For the text-containing cell, return its midpoint in [x, y] coordinate format. 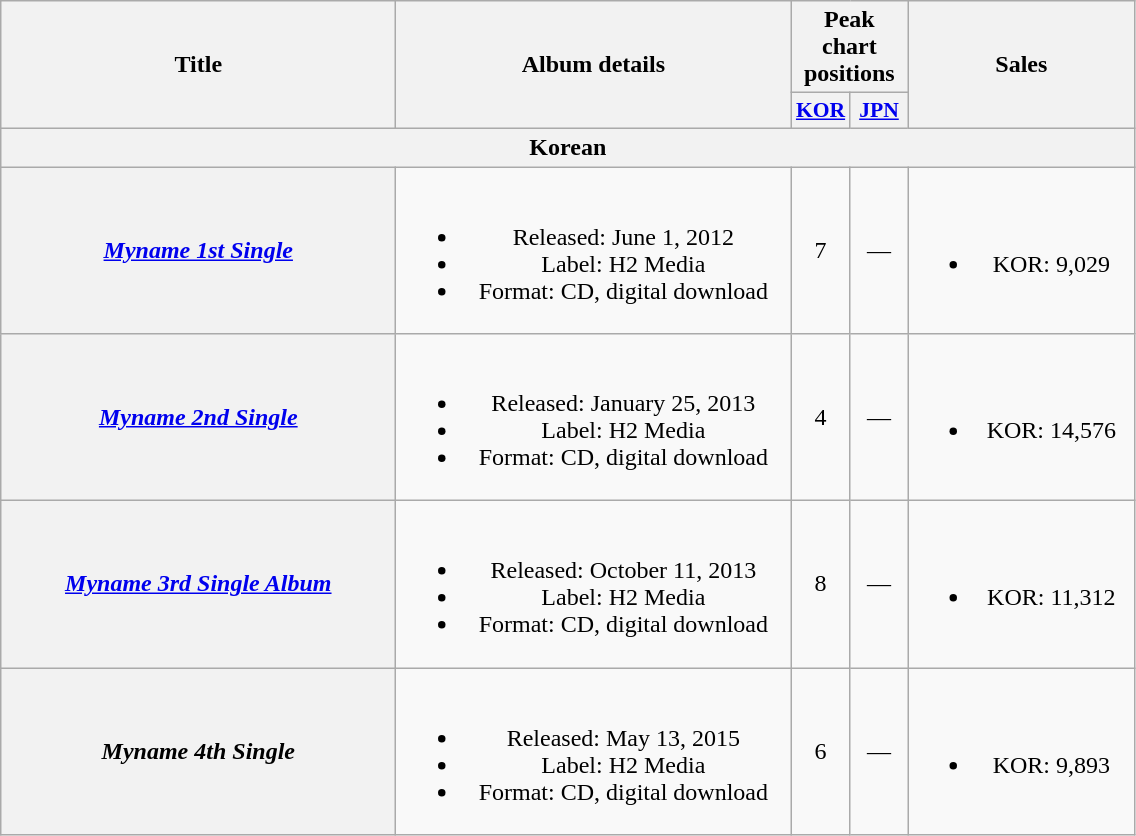
Released: October 11, 2013Label: H2 MediaFormat: CD, digital download [594, 584]
Album details [594, 65]
Released: May 13, 2015Label: H2 MediaFormat: CD, digital download [594, 752]
6 [820, 752]
Title [198, 65]
7 [820, 250]
Korean [568, 147]
Myname 2nd Single [198, 418]
Myname 1st Single [198, 250]
4 [820, 418]
KOR: 11,312 [1022, 584]
Released: June 1, 2012Label: H2 MediaFormat: CD, digital download [594, 250]
Released: January 25, 2013Label: H2 MediaFormat: CD, digital download [594, 418]
KOR [820, 111]
KOR: 14,576 [1022, 418]
Peak chart positions [850, 47]
JPN [879, 111]
8 [820, 584]
Sales [1022, 65]
Myname 3rd Single Album [198, 584]
Myname 4th Single [198, 752]
KOR: 9,029 [1022, 250]
KOR: 9,893 [1022, 752]
